Return [x, y] of the center of cell containing provided text 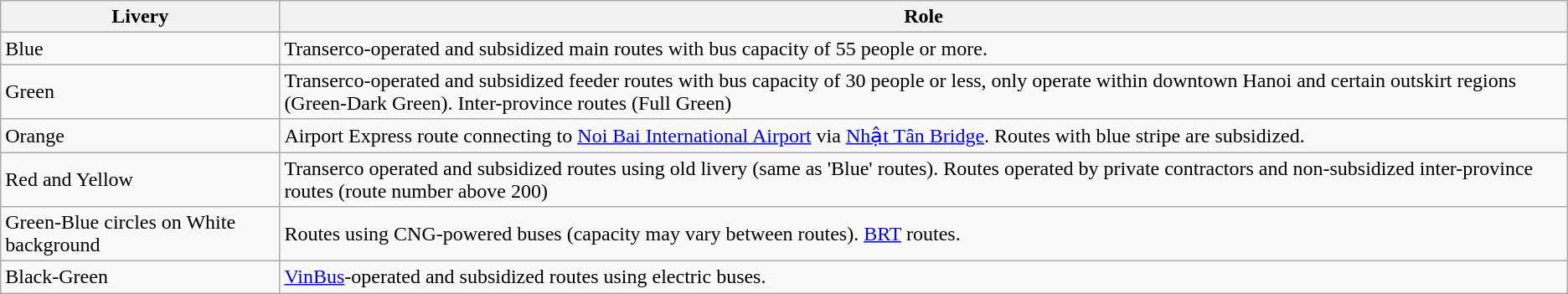
Red and Yellow [141, 179]
Orange [141, 136]
Routes using CNG-powered buses (capacity may vary between routes). BRT routes. [923, 235]
Transerco-operated and subsidized main routes with bus capacity of 55 people or more. [923, 49]
Role [923, 17]
Blue [141, 49]
Livery [141, 17]
Green-Blue circles on White background [141, 235]
Green [141, 92]
Airport Express route connecting to Noi Bai International Airport via Nhật Tân Bridge. Routes with blue stripe are subsidized. [923, 136]
VinBus-operated and subsidized routes using electric buses. [923, 277]
Black-Green [141, 277]
